For the text-containing cell, return its midpoint in [X, Y] coordinate format. 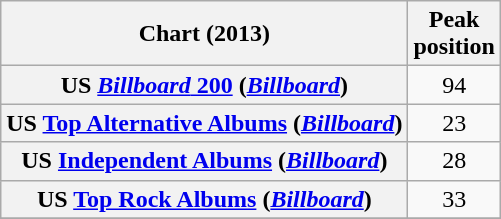
US Independent Albums (Billboard) [204, 161]
Peakposition [454, 34]
23 [454, 123]
Chart (2013) [204, 34]
US Top Alternative Albums (Billboard) [204, 123]
US Top Rock Albums (Billboard) [204, 199]
US Billboard 200 (Billboard) [204, 85]
28 [454, 161]
33 [454, 199]
94 [454, 85]
